For the text-containing cell, return its midpoint in [x, y] coordinate format. 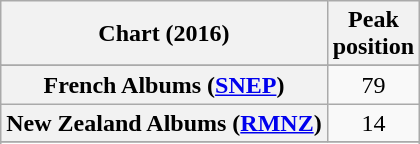
Peak position [373, 34]
French Albums (SNEP) [164, 85]
Chart (2016) [164, 34]
79 [373, 85]
New Zealand Albums (RMNZ) [164, 123]
14 [373, 123]
